Search for the cell housing the specified text and yield its [X, Y] center coordinate. 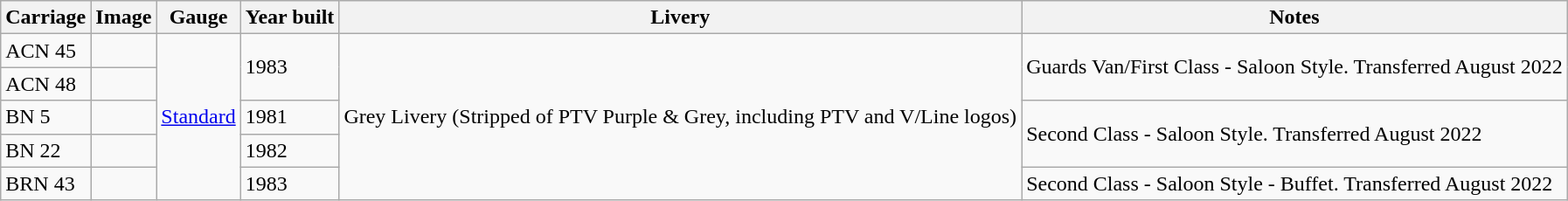
Second Class - Saloon Style - Buffet. Transferred August 2022 [1295, 184]
1981 [290, 117]
ACN 45 [45, 51]
BN 5 [45, 117]
Carriage [45, 17]
Notes [1295, 17]
ACN 48 [45, 84]
Year built [290, 17]
BN 22 [45, 150]
Livery [680, 17]
Grey Livery (Stripped of PTV Purple & Grey, including PTV and V/Line logos) [680, 117]
BRN 43 [45, 184]
Guards Van/First Class - Saloon Style. Transferred August 2022 [1295, 67]
Gauge [198, 17]
Standard [198, 117]
Second Class - Saloon Style. Transferred August 2022 [1295, 134]
Image [124, 17]
1982 [290, 150]
